From the cell containing the given text, extract its center point as (X, Y) coordinate. 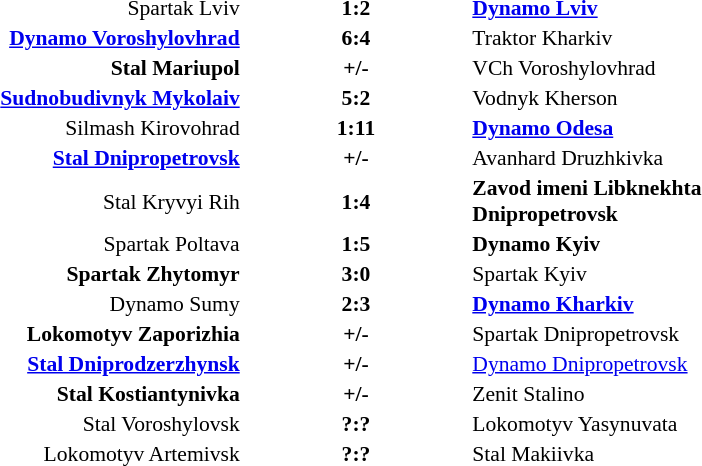
1:5 (356, 244)
6:4 (356, 38)
1:11 (356, 128)
1:4 (356, 201)
5:2 (356, 98)
2:3 (356, 304)
3:0 (356, 274)
?:? (356, 424)
